Scan for the cell matching the given text and deliver its [x, y] coordinate at center. 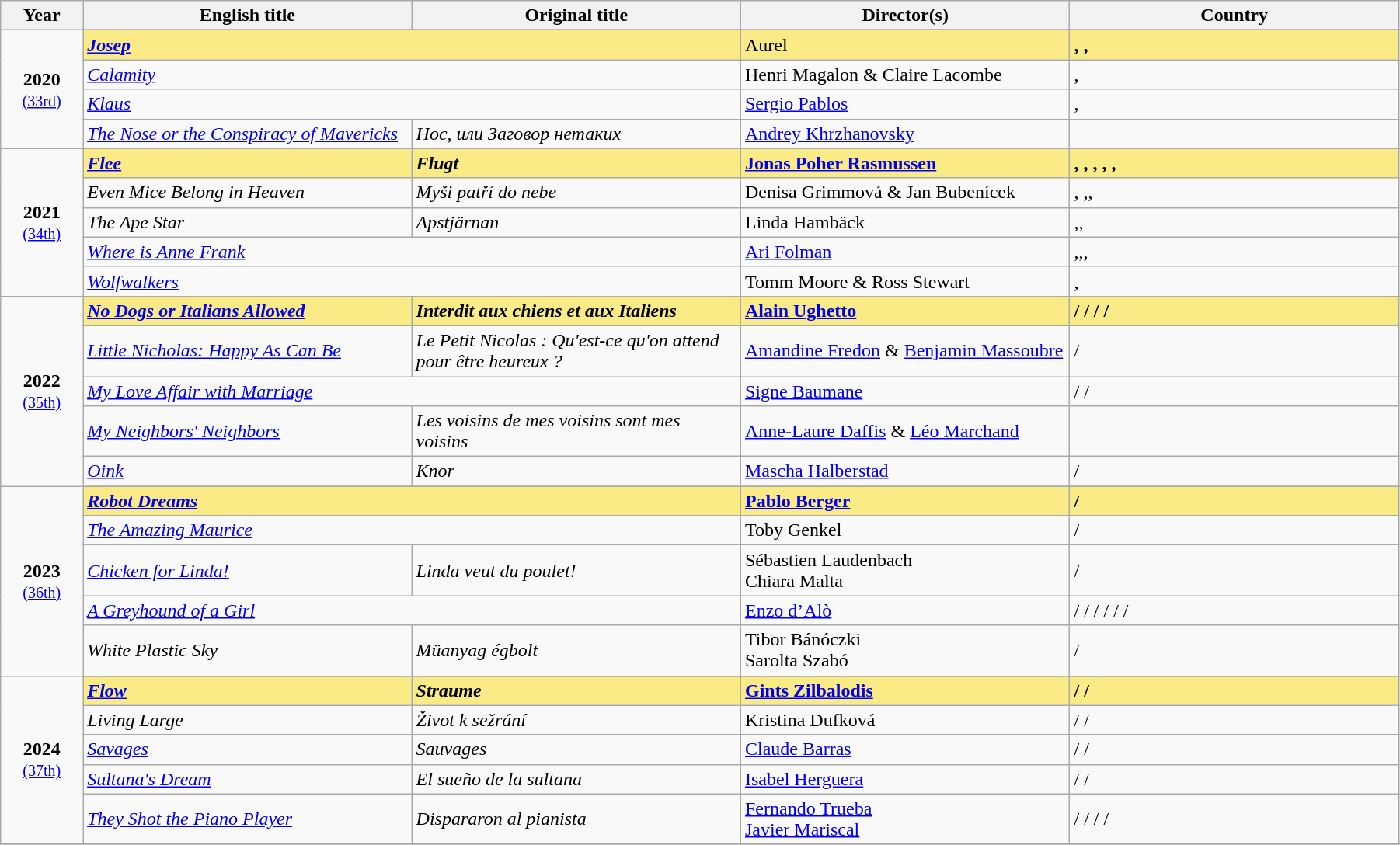
Sébastien LaudenbachChiara Malta [904, 570]
Oink [247, 471]
,,, [1235, 252]
Dispararon al pianista [576, 819]
Myši patří do nebe [576, 193]
Robot Dreams [412, 501]
Le Petit Nicolas : Qu'est-ce qu'on attend pour être heureux ? [576, 351]
Aurel [904, 45]
Tomm Moore & Ross Stewart [904, 281]
Нос, или Заговор нетаких [576, 134]
Anne-Laure Daffis & Léo Marchand [904, 432]
The Ape Star [247, 222]
The Nose or the Conspiracy of Mavericks [247, 134]
Apstjärnan [576, 222]
Jonas Poher Rasmussen [904, 163]
Linda veut du poulet! [576, 570]
2024(37th) [42, 760]
Original title [576, 16]
Signe Baumane [904, 391]
Calamity [412, 75]
My Neighbors' Neighbors [247, 432]
Enzo d’Alò [904, 610]
Flugt [576, 163]
Wolfwalkers [412, 281]
Claude Barras [904, 749]
El sueño de la sultana [576, 779]
Where is Anne Frank [412, 252]
Flee [247, 163]
/ / / / / / [1235, 610]
Straume [576, 690]
Henri Magalon & Claire Lacombe [904, 75]
English title [247, 16]
They Shot the Piano Player [247, 819]
Mascha Halberstad [904, 471]
Klaus [412, 104]
White Plastic Sky [247, 651]
,, [1235, 222]
2022(35th) [42, 391]
Linda Hambäck [904, 222]
Sergio Pablos [904, 104]
Alain Ughetto [904, 311]
Müanyag égbolt [576, 651]
Život k sežrání [576, 720]
Sultana's Dream [247, 779]
Director(s) [904, 16]
2020(33rd) [42, 89]
A Greyhound of a Girl [412, 610]
Ari Folman [904, 252]
, ,, [1235, 193]
Savages [247, 749]
Chicken for Linda! [247, 570]
Amandine Fredon & Benjamin Massoubre [904, 351]
Andrey Khrzhanovsky [904, 134]
The Amazing Maurice [412, 530]
Fernando TruebaJavier Mariscal [904, 819]
Country [1235, 16]
Knor [576, 471]
Sauvages [576, 749]
Isabel Herguera [904, 779]
Year [42, 16]
Tibor BánóczkiSarolta Szabó [904, 651]
Josep [412, 45]
, , , , , [1235, 163]
Les voisins de mes voisins sont mes voisins [576, 432]
Gints Zilbalodis [904, 690]
Living Large [247, 720]
Flow [247, 690]
Interdit aux chiens et aux Italiens [576, 311]
, , [1235, 45]
No Dogs or Italians Allowed [247, 311]
2023(36th) [42, 581]
Kristina Dufková [904, 720]
Pablo Berger [904, 501]
Little Nicholas: Happy As Can Be [247, 351]
My Love Affair with Marriage [412, 391]
Toby Genkel [904, 530]
Denisa Grimmová & Jan Bubenícek [904, 193]
2021(34th) [42, 222]
Even Mice Belong in Heaven [247, 193]
